Extract the (X, Y) coordinate from the center of the cell holding the provided text.  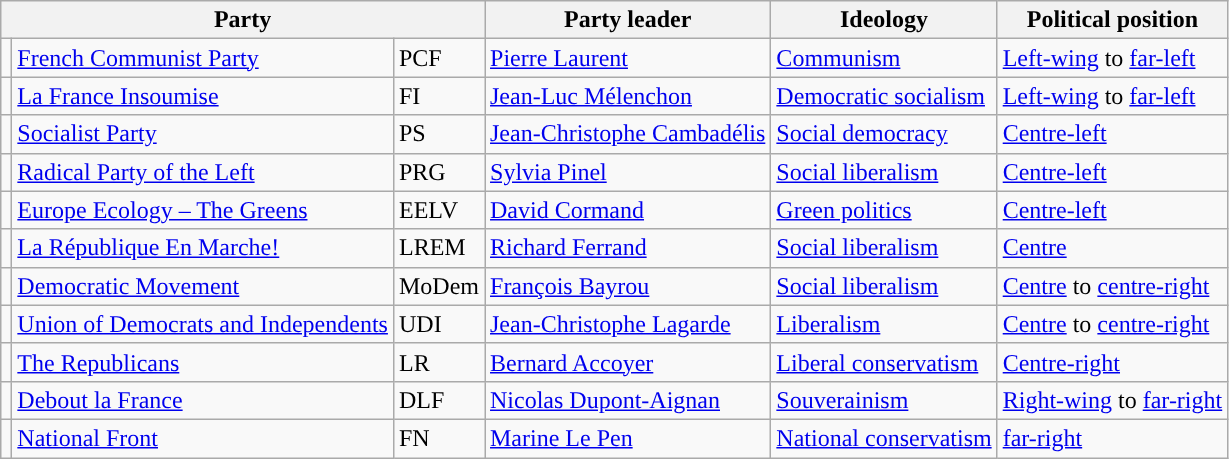
Pierre Laurent (627, 58)
UDI (438, 324)
Richard Ferrand (627, 248)
Centre (1112, 248)
French Communist Party (203, 58)
Right-wing to far-right (1112, 400)
Democratic Movement (203, 286)
Marine Le Pen (627, 438)
MoDem (438, 286)
The Republicans (203, 362)
DLF (438, 400)
François Bayrou (627, 286)
Communism (884, 58)
Party leader (627, 20)
EELV (438, 210)
LR (438, 362)
PRG (438, 172)
Jean-Christophe Cambadélis (627, 134)
David Cormand (627, 210)
Green politics (884, 210)
Social democracy (884, 134)
Europe Ecology – The Greens (203, 210)
Jean-Luc Mélenchon (627, 96)
National Front (203, 438)
PCF (438, 58)
LREM (438, 248)
Democratic socialism (884, 96)
Debout la France (203, 400)
National conservatism (884, 438)
Liberal conservatism (884, 362)
Centre-right (1112, 362)
FI (438, 96)
Political position (1112, 20)
far-right (1112, 438)
Bernard Accoyer (627, 362)
FN (438, 438)
Liberalism (884, 324)
Ideology (884, 20)
Union of Democrats and Independents (203, 324)
Radical Party of the Left (203, 172)
PS (438, 134)
Sylvia Pinel (627, 172)
La République En Marche! (203, 248)
Party (243, 20)
Nicolas Dupont-Aignan (627, 400)
Socialist Party (203, 134)
Souverainism (884, 400)
Jean-Christophe Lagarde (627, 324)
La France Insoumise (203, 96)
